Locate the cell with the specified text and output its (x, y) center coordinate. 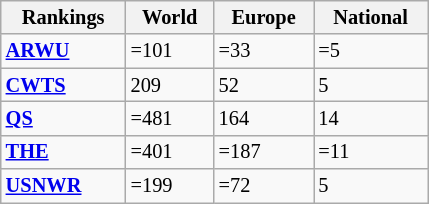
QS (64, 118)
=11 (371, 152)
Europe (264, 17)
CWTS (64, 85)
209 (170, 85)
National (371, 17)
52 (264, 85)
World (170, 17)
=72 (264, 186)
14 (371, 118)
ARWU (64, 51)
=199 (170, 186)
164 (264, 118)
=33 (264, 51)
=101 (170, 51)
=5 (371, 51)
=481 (170, 118)
Rankings (64, 17)
=187 (264, 152)
THE (64, 152)
USNWR (64, 186)
=401 (170, 152)
